Scan for the cell matching the given text and deliver its (X, Y) coordinate at center. 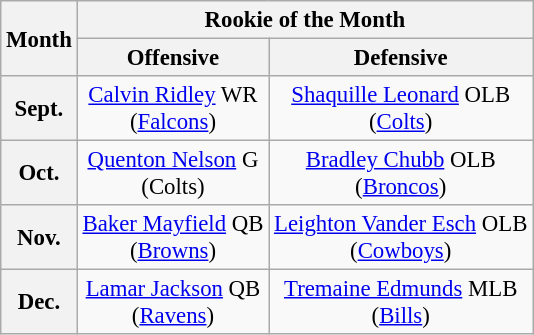
Defensive (401, 58)
Nov. (39, 238)
Sept. (39, 108)
Bradley Chubb OLB(Broncos) (401, 174)
Baker Mayfield QB(Browns) (173, 238)
Month (39, 38)
Leighton Vander Esch OLB(Cowboys) (401, 238)
Tremaine Edmunds MLB(Bills) (401, 302)
Oct. (39, 174)
Shaquille Leonard OLB(Colts) (401, 108)
Rookie of the Month (304, 20)
Calvin Ridley WR(Falcons) (173, 108)
Quenton Nelson G(Colts) (173, 174)
Offensive (173, 58)
Lamar Jackson QB(Ravens) (173, 302)
Dec. (39, 302)
